Identify which cell holds the provided text, then report its [X, Y] central coordinate. 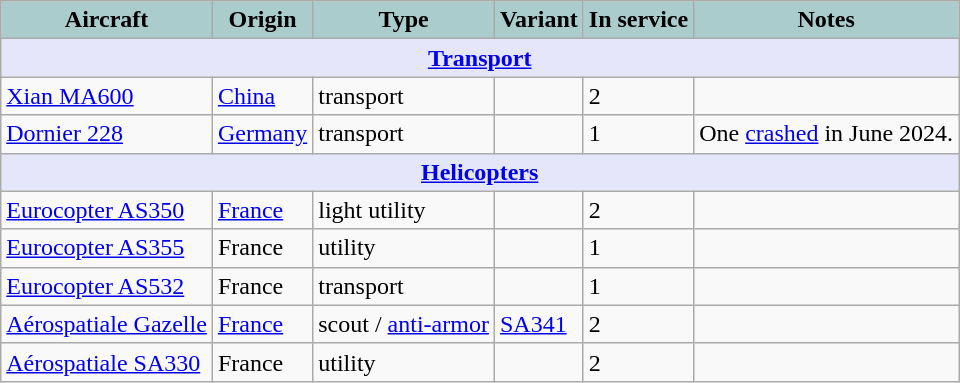
Helicopters [480, 172]
light utility [404, 210]
scout / anti-armor [404, 324]
Aérospatiale SA330 [107, 362]
Type [404, 20]
Germany [262, 134]
Eurocopter AS350 [107, 210]
Notes [826, 20]
One crashed in June 2024. [826, 134]
Eurocopter AS532 [107, 286]
Variant [538, 20]
Eurocopter AS355 [107, 248]
In service [638, 20]
Aircraft [107, 20]
Aérospatiale Gazelle [107, 324]
SA341 [538, 324]
Dornier 228 [107, 134]
China [262, 96]
Transport [480, 58]
Xian MA600 [107, 96]
Origin [262, 20]
